Return the [x, y] coordinate for the center point of the cell that contains the specified text.  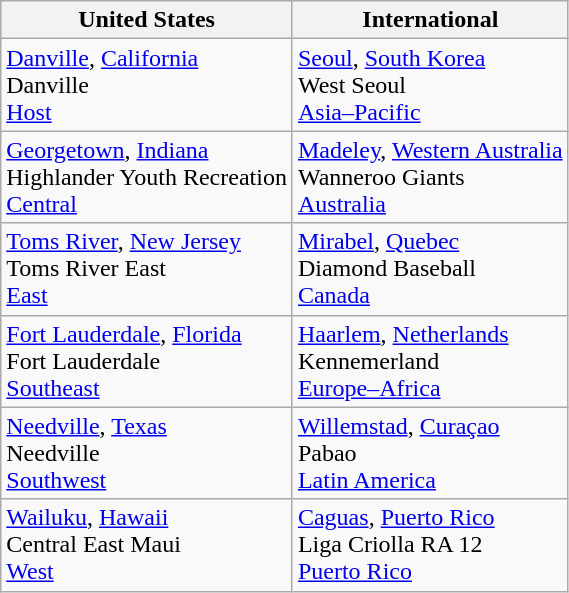
Madeley, Western AustraliaWanneroo Giants Australia [430, 177]
Fort Lauderdale, FloridaFort LauderdaleSoutheast [147, 361]
United States [147, 20]
International [430, 20]
Georgetown, IndianaHighlander Youth RecreationCentral [147, 177]
Needville, TexasNeedvilleSouthwest [147, 453]
Mirabel, QuebecDiamond BaseballCanada [430, 269]
Toms River, New JerseyToms River EastEast [147, 269]
Haarlem, Netherlands KennemerlandEurope–Africa [430, 361]
Willemstad, CuraçaoPabaoLatin America [430, 453]
Danville, CaliforniaDanvilleHost [147, 85]
Seoul, South KoreaWest SeoulAsia–Pacific [430, 85]
Caguas, Puerto RicoLiga Criolla RA 12Puerto Rico [430, 545]
Wailuku, HawaiiCentral East MauiWest [147, 545]
